Return the [x, y] coordinate for the center point of the cell that contains the specified text.  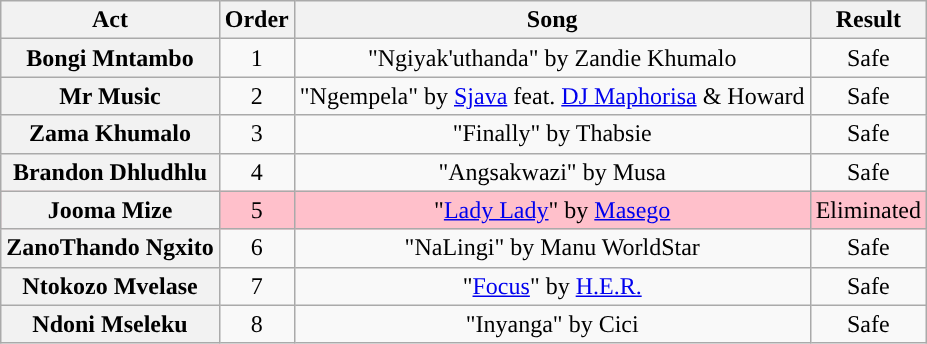
Order [256, 20]
Bongi Mntambo [110, 58]
Mr Music [110, 96]
3 [256, 134]
8 [256, 324]
Ntokozo Mvelase [110, 286]
"Focus" by H.E.R. [552, 286]
"Finally" by Thabsie [552, 134]
"Angsakwazi" by Musa [552, 172]
Brandon Dhludhlu [110, 172]
"Inyanga" by Cici [552, 324]
Ndoni Mseleku [110, 324]
Jooma Mize [110, 210]
Act [110, 20]
"NaLingi" by Manu WorldStar [552, 248]
6 [256, 248]
Song [552, 20]
"Lady Lady" by Masego [552, 210]
4 [256, 172]
Eliminated [868, 210]
Zama Khumalo [110, 134]
7 [256, 286]
Result [868, 20]
2 [256, 96]
"Ngempela" by Sjava feat. DJ Maphorisa & Howard [552, 96]
1 [256, 58]
ZanoThando Ngxito [110, 248]
"Ngiyak'uthanda" by Zandie Khumalo [552, 58]
5 [256, 210]
